Scan for the cell matching the given text and deliver its (x, y) coordinate at center. 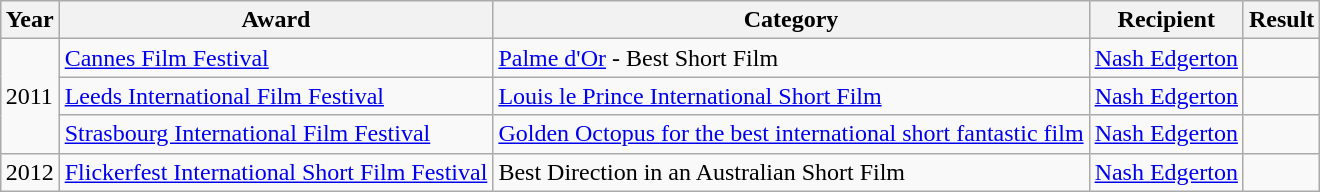
Award (276, 20)
Golden Octopus for the best international short fantastic film (791, 134)
Leeds International Film Festival (276, 96)
Recipient (1166, 20)
2012 (30, 172)
Year (30, 20)
Result (1281, 20)
Strasbourg International Film Festival (276, 134)
Cannes Film Festival (276, 58)
Louis le Prince International Short Film (791, 96)
2011 (30, 96)
Flickerfest International Short Film Festival (276, 172)
Category (791, 20)
Palme d'Or - Best Short Film (791, 58)
Best Direction in an Australian Short Film (791, 172)
